Return the [x, y] coordinate for the center point of the cell that contains the specified text.  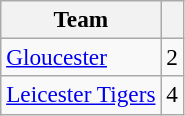
2 [172, 57]
4 [172, 95]
Team [81, 19]
Leicester Tigers [81, 95]
Gloucester [81, 57]
